Capture the cell that displays the provided text and extract its (X, Y) central coordinate. 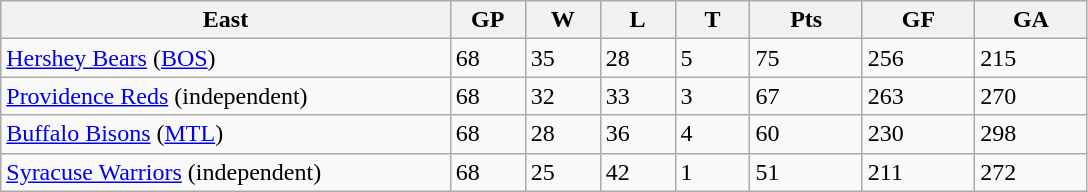
211 (918, 172)
298 (1031, 134)
W (562, 20)
272 (1031, 172)
5 (712, 58)
Pts (806, 20)
GF (918, 20)
75 (806, 58)
L (638, 20)
215 (1031, 58)
35 (562, 58)
GP (488, 20)
Providence Reds (independent) (226, 96)
36 (638, 134)
33 (638, 96)
67 (806, 96)
51 (806, 172)
T (712, 20)
32 (562, 96)
42 (638, 172)
Hershey Bears (BOS) (226, 58)
Buffalo Bisons (MTL) (226, 134)
East (226, 20)
270 (1031, 96)
1 (712, 172)
25 (562, 172)
60 (806, 134)
263 (918, 96)
230 (918, 134)
256 (918, 58)
Syracuse Warriors (independent) (226, 172)
3 (712, 96)
4 (712, 134)
GA (1031, 20)
